Return [x, y] of the center of cell containing provided text 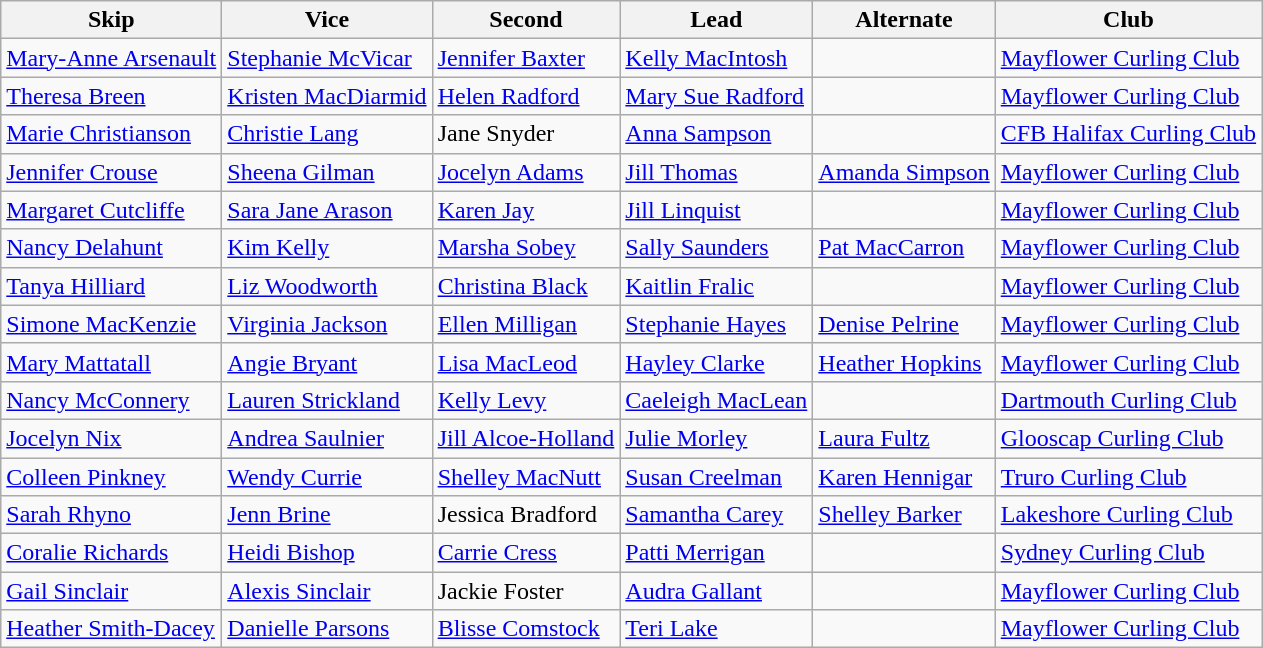
Gail Sinclair [112, 591]
Christina Black [526, 286]
Marsha Sobey [526, 248]
Teri Lake [716, 629]
Alexis Sinclair [327, 591]
Blisse Comstock [526, 629]
Truro Curling Club [1128, 477]
Karen Hennigar [904, 477]
Simone MacKenzie [112, 324]
Vice [327, 20]
CFB Halifax Curling Club [1128, 134]
Jennifer Crouse [112, 172]
Audra Gallant [716, 591]
Stephanie Hayes [716, 324]
Sally Saunders [716, 248]
Kim Kelly [327, 248]
Nancy McConnery [112, 400]
Ellen Milligan [526, 324]
Lisa MacLeod [526, 362]
Jill Alcoe-Holland [526, 438]
Jill Thomas [716, 172]
Skip [112, 20]
Shelley MacNutt [526, 477]
Helen Radford [526, 96]
Virginia Jackson [327, 324]
Colleen Pinkney [112, 477]
Sarah Rhyno [112, 515]
Jackie Foster [526, 591]
Heidi Bishop [327, 553]
Jessica Bradford [526, 515]
Mary Mattatall [112, 362]
Heather Hopkins [904, 362]
Lead [716, 20]
Tanya Hilliard [112, 286]
Marie Christianson [112, 134]
Mary Sue Radford [716, 96]
Jenn Brine [327, 515]
Shelley Barker [904, 515]
Margaret Cutcliffe [112, 210]
Lauren Strickland [327, 400]
Sara Jane Arason [327, 210]
Kelly Levy [526, 400]
Carrie Cress [526, 553]
Coralie Richards [112, 553]
Dartmouth Curling Club [1128, 400]
Second [526, 20]
Jill Linquist [716, 210]
Kelly MacIntosh [716, 58]
Julie Morley [716, 438]
Nancy Delahunt [112, 248]
Sheena Gilman [327, 172]
Jocelyn Nix [112, 438]
Mary-Anne Arsenault [112, 58]
Liz Woodworth [327, 286]
Heather Smith-Dacey [112, 629]
Stephanie McVicar [327, 58]
Amanda Simpson [904, 172]
Jocelyn Adams [526, 172]
Club [1128, 20]
Caeleigh MacLean [716, 400]
Alternate [904, 20]
Angie Bryant [327, 362]
Karen Jay [526, 210]
Patti Merrigan [716, 553]
Theresa Breen [112, 96]
Hayley Clarke [716, 362]
Jane Snyder [526, 134]
Jennifer Baxter [526, 58]
Danielle Parsons [327, 629]
Sydney Curling Club [1128, 553]
Christie Lang [327, 134]
Lakeshore Curling Club [1128, 515]
Andrea Saulnier [327, 438]
Glooscap Curling Club [1128, 438]
Laura Fultz [904, 438]
Kaitlin Fralic [716, 286]
Kristen MacDiarmid [327, 96]
Samantha Carey [716, 515]
Denise Pelrine [904, 324]
Wendy Currie [327, 477]
Anna Sampson [716, 134]
Pat MacCarron [904, 248]
Susan Creelman [716, 477]
